From the cell containing the given text, extract its center point as [X, Y] coordinate. 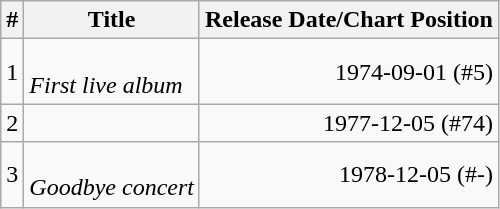
First live album [112, 72]
1974-09-01 (#5) [348, 72]
1977-12-05 (#74) [348, 123]
3 [12, 174]
1 [12, 72]
2 [12, 123]
Release Date/Chart Position [348, 20]
Title [112, 20]
Goodbye concert [112, 174]
# [12, 20]
1978-12-05 (#-) [348, 174]
